Locate the cell with the specified text and output its (X, Y) center coordinate. 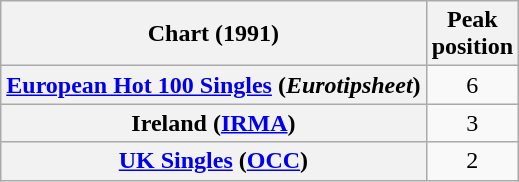
3 (472, 123)
Chart (1991) (214, 34)
Ireland (IRMA) (214, 123)
Peakposition (472, 34)
6 (472, 85)
European Hot 100 Singles (Eurotipsheet) (214, 85)
2 (472, 161)
UK Singles (OCC) (214, 161)
